Return the (x, y) coordinate for the center point of the cell that contains the specified text.  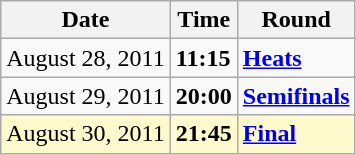
Time (204, 20)
21:45 (204, 134)
August 30, 2011 (86, 134)
Date (86, 20)
Round (296, 20)
August 28, 2011 (86, 58)
Semifinals (296, 96)
Heats (296, 58)
11:15 (204, 58)
August 29, 2011 (86, 96)
20:00 (204, 96)
Final (296, 134)
